Capture the cell that displays the provided text and extract its [x, y] central coordinate. 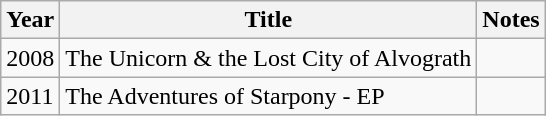
2011 [30, 96]
2008 [30, 58]
The Unicorn & the Lost City of Alvograth [268, 58]
The Adventures of Starpony - EP [268, 96]
Notes [511, 20]
Year [30, 20]
Title [268, 20]
